Extract the [X, Y] coordinate from the center of the cell holding the provided text.  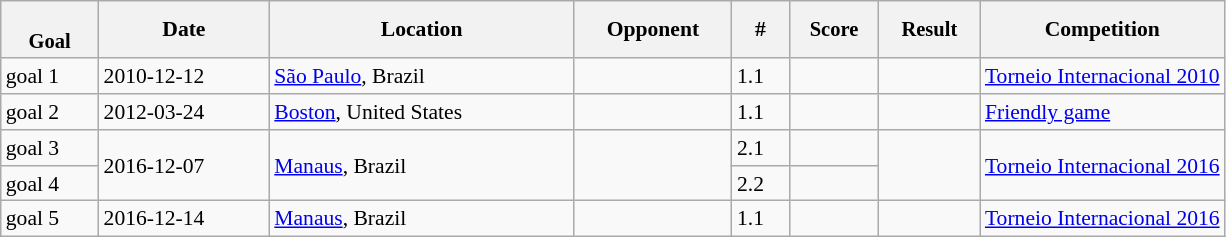
2012-03-24 [184, 112]
Date [184, 30]
São Paulo, Brazil [422, 77]
Friendly game [1102, 112]
Competition [1102, 30]
goal 2 [50, 112]
# [760, 30]
Opponent [653, 30]
2016-12-07 [184, 166]
Location [422, 30]
Boston, United States [422, 112]
goal 4 [50, 184]
2.1 [760, 148]
2010-12-12 [184, 77]
Goal [50, 30]
Result [930, 30]
goal 3 [50, 148]
goal 5 [50, 219]
2.2 [760, 184]
goal 1 [50, 77]
Torneio Internacional 2010 [1102, 77]
2016-12-14 [184, 219]
Score [834, 30]
